Return the [X, Y] coordinate for the center point of the cell that contains the specified text.  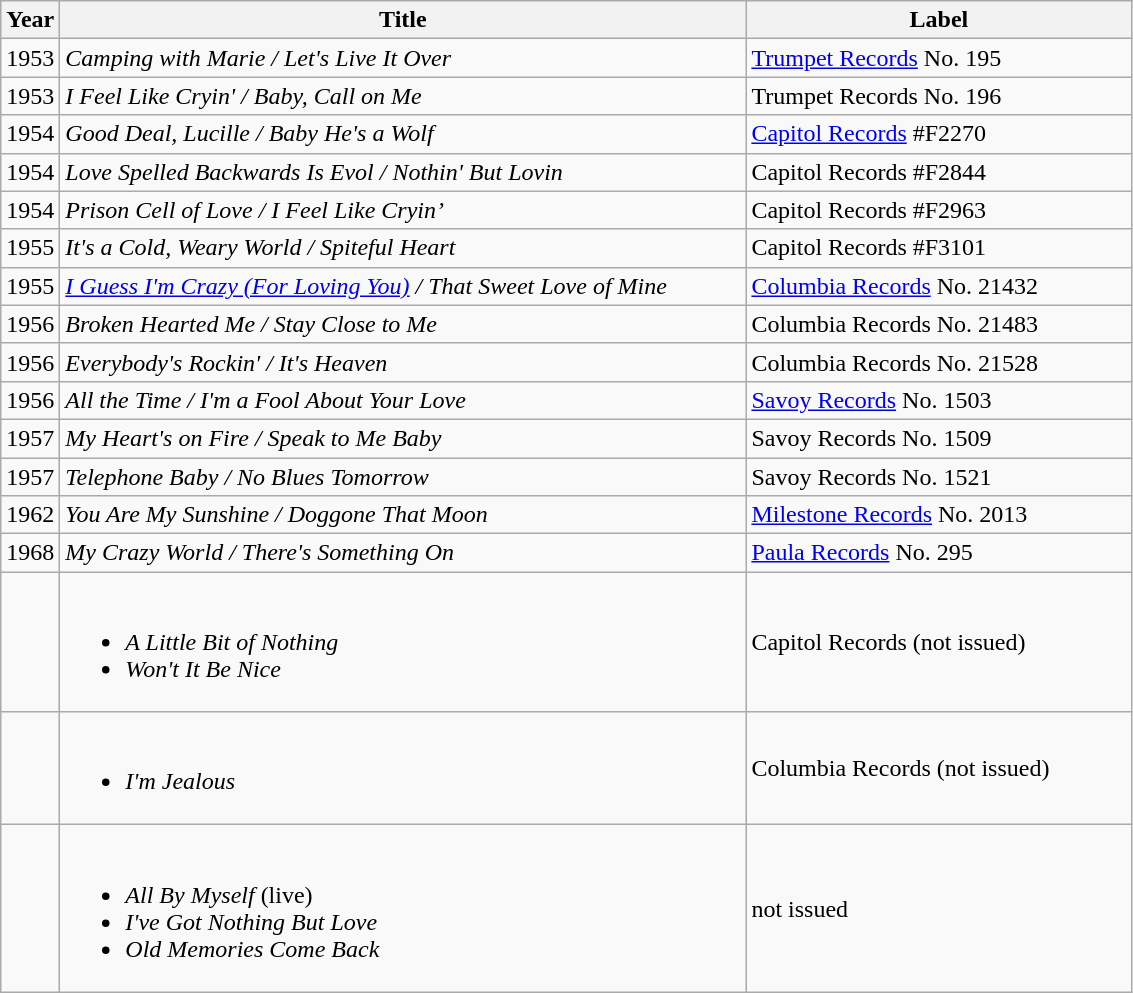
Year [30, 20]
Paula Records No. 295 [939, 553]
Savoy Records No. 1509 [939, 438]
Label [939, 20]
Camping with Marie / Let's Live It Over [403, 58]
Trumpet Records No. 195 [939, 58]
It's a Cold, Weary World / Spiteful Heart [403, 248]
Broken Hearted Me / Stay Close to Me [403, 324]
1968 [30, 553]
My Heart's on Fire / Speak to Me Baby [403, 438]
Capitol Records #F2963 [939, 210]
Savoy Records No. 1521 [939, 477]
Trumpet Records No. 196 [939, 96]
All By Myself (live)I've Got Nothing But LoveOld Memories Come Back [403, 908]
Columbia Records (not issued) [939, 768]
My Crazy World / There's Something On [403, 553]
Milestone Records No. 2013 [939, 515]
Capitol Records #F3101 [939, 248]
I Guess I'm Crazy (For Loving You) / That Sweet Love of Mine [403, 286]
Capitol Records #F2270 [939, 134]
I Feel Like Cryin' / Baby, Call on Me [403, 96]
Prison Cell of Love / I Feel Like Cryin’ [403, 210]
All the Time / I'm a Fool About Your Love [403, 400]
Capitol Records (not issued) [939, 642]
Telephone Baby / No Blues Tomorrow [403, 477]
Capitol Records #F2844 [939, 172]
Columbia Records No. 21483 [939, 324]
Everybody's Rockin' / It's Heaven [403, 362]
Columbia Records No. 21528 [939, 362]
Columbia Records No. 21432 [939, 286]
Savoy Records No. 1503 [939, 400]
A Little Bit of NothingWon't It Be Nice [403, 642]
Good Deal, Lucille / Baby He's a Wolf [403, 134]
I'm Jealous [403, 768]
You Are My Sunshine / Doggone That Moon [403, 515]
1962 [30, 515]
not issued [939, 908]
Love Spelled Backwards Is Evol / Nothin' But Lovin [403, 172]
Title [403, 20]
